Extract the [X, Y] coordinate from the center of the cell holding the provided text.  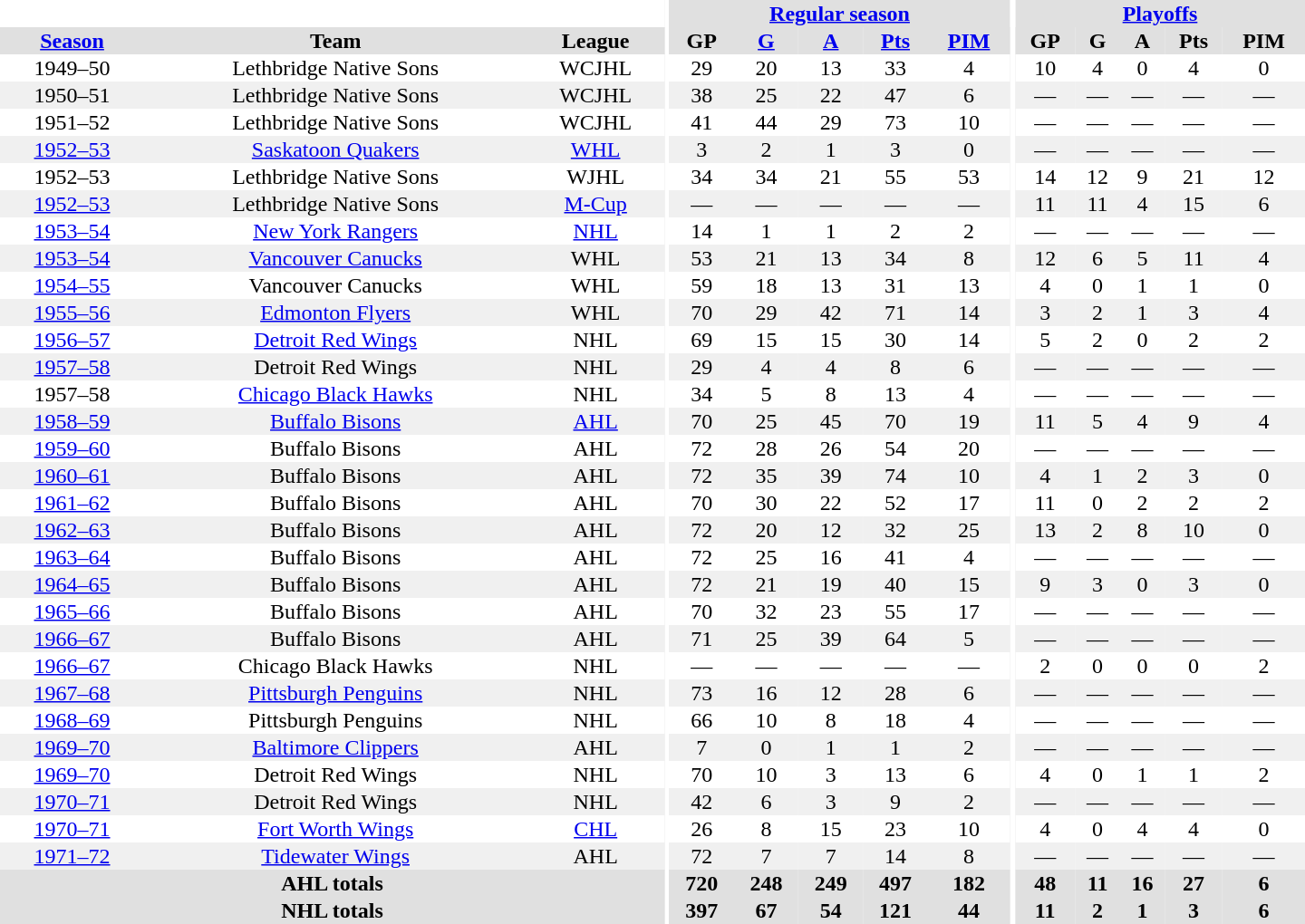
249 [830, 883]
47 [895, 95]
Team [335, 41]
AHL totals [332, 883]
27 [1194, 883]
League [595, 41]
1964–65 [72, 584]
Tidewater Wings [335, 856]
WJHL [595, 177]
1967–68 [72, 693]
1960–61 [72, 476]
Regular season [840, 14]
Fort Worth Wings [335, 829]
1951–52 [72, 122]
1959–60 [72, 448]
1961–62 [72, 503]
497 [895, 883]
40 [895, 584]
121 [895, 910]
59 [701, 285]
64 [895, 639]
1956–57 [72, 340]
Edmonton Flyers [335, 313]
Saskatoon Quakers [335, 149]
1950–51 [72, 95]
1954–55 [72, 285]
48 [1045, 883]
1963–64 [72, 557]
Playoffs [1160, 14]
1962–63 [72, 530]
52 [895, 503]
NHL totals [332, 910]
74 [895, 476]
1958–59 [72, 421]
33 [895, 68]
1971–72 [72, 856]
45 [830, 421]
1968–69 [72, 720]
1965–66 [72, 611]
M-Cup [595, 204]
31 [895, 285]
67 [767, 910]
Baltimore Clippers [335, 747]
New York Rangers [335, 231]
69 [701, 340]
248 [767, 883]
182 [970, 883]
38 [701, 95]
Season [72, 41]
720 [701, 883]
66 [701, 720]
35 [767, 476]
CHL [595, 829]
1949–50 [72, 68]
397 [701, 910]
1955–56 [72, 313]
